Identify which cell holds the provided text, then report its [x, y] central coordinate. 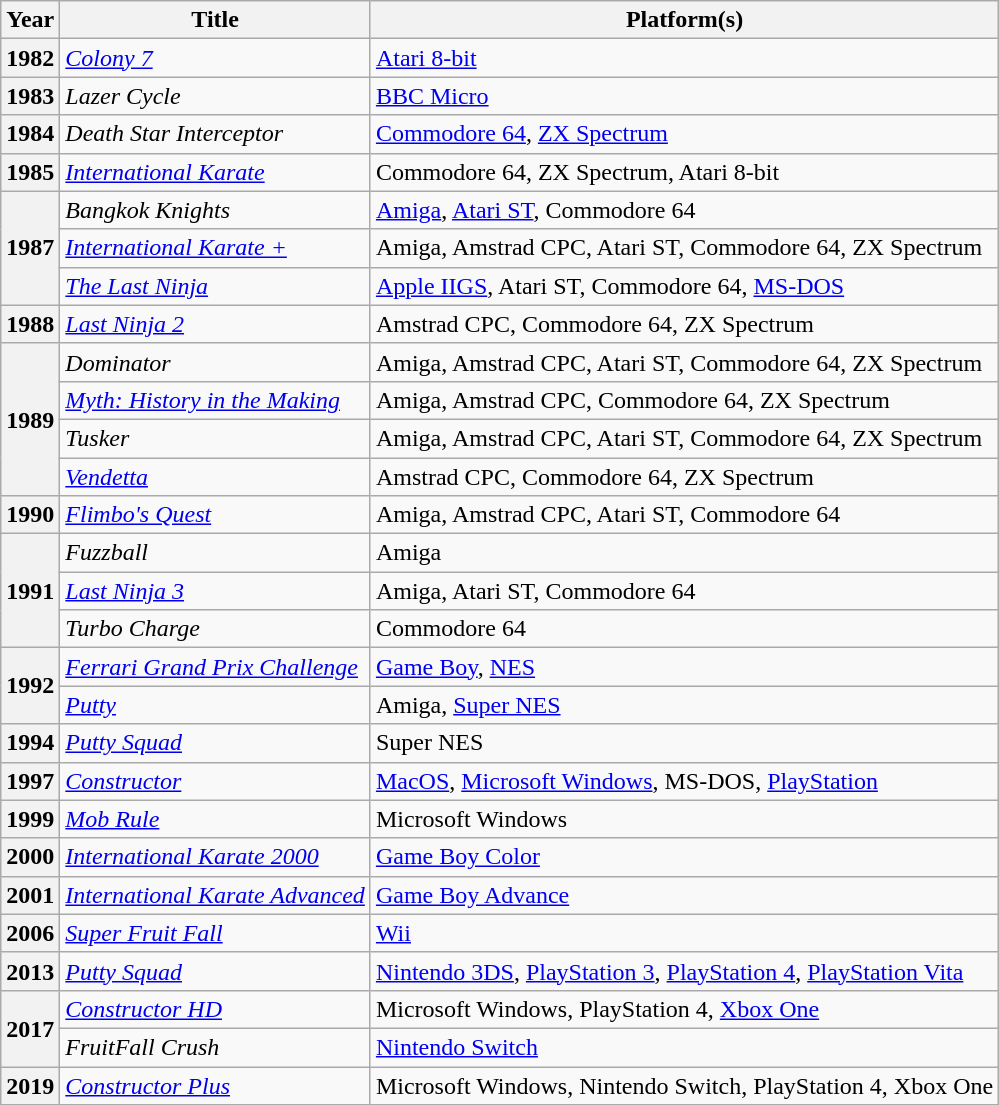
FruitFall Crush [216, 1047]
1991 [30, 591]
Colony 7 [216, 58]
International Karate 2000 [216, 857]
The Last Ninja [216, 286]
2019 [30, 1085]
Flimbo's Quest [216, 515]
1985 [30, 172]
International Karate Advanced [216, 895]
Nintendo Switch [684, 1047]
1989 [30, 419]
Last Ninja 3 [216, 591]
2006 [30, 933]
BBC Micro [684, 96]
Amiga, Amstrad CPC, Atari ST, Commodore 64 [684, 515]
2001 [30, 895]
Apple IIGS, Atari ST, Commodore 64, MS-DOS [684, 286]
Fuzzball [216, 553]
Commodore 64 [684, 629]
1994 [30, 743]
2013 [30, 971]
Game Boy Color [684, 857]
Amiga, Amstrad CPC, Commodore 64, ZX Spectrum [684, 400]
Nintendo 3DS, PlayStation 3, PlayStation 4, PlayStation Vita [684, 971]
Microsoft Windows [684, 819]
International Karate [216, 172]
Platform(s) [684, 20]
Atari 8-bit [684, 58]
Mob Rule [216, 819]
1992 [30, 686]
1990 [30, 515]
Microsoft Windows, Nintendo Switch, PlayStation 4, Xbox One [684, 1085]
1983 [30, 96]
Amiga, Super NES [684, 705]
1984 [30, 134]
Super NES [684, 743]
Commodore 64, ZX Spectrum [684, 134]
1987 [30, 248]
Wii [684, 933]
Turbo Charge [216, 629]
International Karate + [216, 248]
Ferrari Grand Prix Challenge [216, 667]
Constructor Plus [216, 1085]
Super Fruit Fall [216, 933]
Game Boy, NES [684, 667]
Death Star Interceptor [216, 134]
Bangkok Knights [216, 210]
Myth: History in the Making [216, 400]
Microsoft Windows, PlayStation 4, Xbox One [684, 1009]
Constructor [216, 781]
MacOS, Microsoft Windows, MS-DOS, PlayStation [684, 781]
2000 [30, 857]
Game Boy Advance [684, 895]
1999 [30, 819]
Lazer Cycle [216, 96]
1988 [30, 324]
Tusker [216, 438]
1982 [30, 58]
Dominator [216, 362]
Putty [216, 705]
Commodore 64, ZX Spectrum, Atari 8-bit [684, 172]
2017 [30, 1028]
Amiga [684, 553]
1997 [30, 781]
Last Ninja 2 [216, 324]
Year [30, 20]
Constructor HD [216, 1009]
Vendetta [216, 477]
Title [216, 20]
